Provide the [X, Y] coordinate of the cell's center where the given text is located.  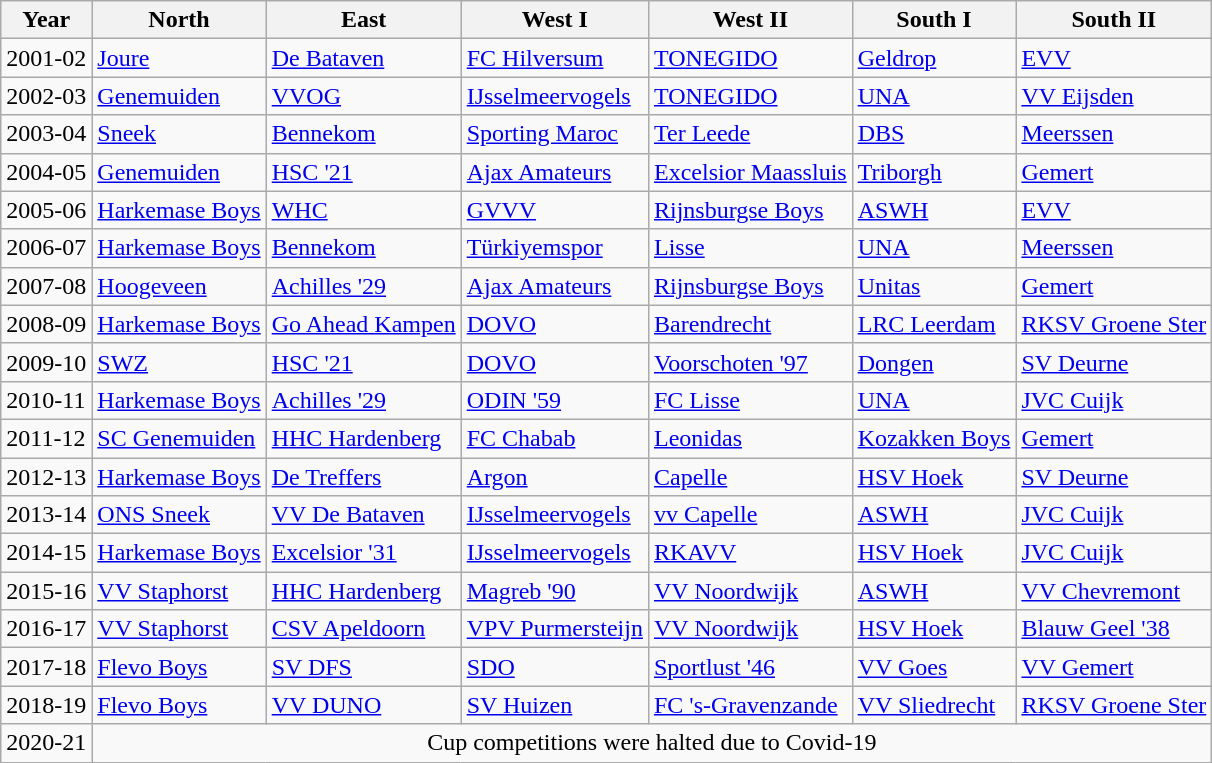
2008-09 [46, 324]
WHC [364, 210]
Magreb '90 [554, 591]
ONS Sneek [179, 515]
VPV Purmersteijn [554, 629]
SV DFS [364, 667]
2010-11 [46, 400]
Dongen [934, 362]
SV Huizen [554, 705]
Geldrop [934, 58]
SC Genemuiden [179, 438]
VV Goes [934, 667]
Triborgh [934, 172]
De Treffers [364, 477]
ODIN '59 [554, 400]
RKAVV [750, 553]
2009-10 [46, 362]
2002-03 [46, 96]
North [179, 20]
FC Lisse [750, 400]
VV Sliedrecht [934, 705]
2005-06 [46, 210]
VV Eijsden [1114, 96]
Türkiyemspor [554, 248]
2012-13 [46, 477]
Leonidas [750, 438]
2003-04 [46, 134]
2007-08 [46, 286]
Capelle [750, 477]
Go Ahead Kampen [364, 324]
GVVV [554, 210]
Joure [179, 58]
South II [1114, 20]
2006-07 [46, 248]
2013-14 [46, 515]
Lisse [750, 248]
Argon [554, 477]
Kozakken Boys [934, 438]
Unitas [934, 286]
Hoogeveen [179, 286]
VV Gemert [1114, 667]
SWZ [179, 362]
2001-02 [46, 58]
DBS [934, 134]
De Bataven [364, 58]
vv Capelle [750, 515]
VV Chevremont [1114, 591]
2020-21 [46, 743]
Sportlust '46 [750, 667]
Sporting Maroc [554, 134]
FC Chabab [554, 438]
South I [934, 20]
Excelsior '31 [364, 553]
2011-12 [46, 438]
CSV Apeldoorn [364, 629]
2018-19 [46, 705]
Excelsior Maassluis [750, 172]
Barendrecht [750, 324]
SDO [554, 667]
Blauw Geel '38 [1114, 629]
FC 's-Gravenzande [750, 705]
VV De Bataven [364, 515]
FC Hilversum [554, 58]
2016-17 [46, 629]
East [364, 20]
Ter Leede [750, 134]
VV DUNO [364, 705]
2014-15 [46, 553]
2004-05 [46, 172]
2017-18 [46, 667]
Cup competitions were halted due to Covid-19 [652, 743]
Sneek [179, 134]
West II [750, 20]
LRC Leerdam [934, 324]
2015-16 [46, 591]
Voorschoten '97 [750, 362]
VVOG [364, 96]
Year [46, 20]
West I [554, 20]
